Return the (x, y) coordinate for the center point of the cell that contains the specified text.  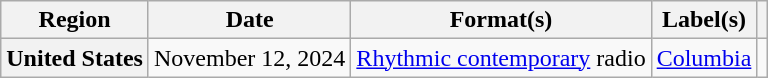
Rhythmic contemporary radio (501, 58)
Region (75, 20)
Columbia (704, 58)
United States (75, 58)
November 12, 2024 (249, 58)
Format(s) (501, 20)
Date (249, 20)
Label(s) (704, 20)
